Find where the given text appears and provide that cell's center as [x, y] coordinate. 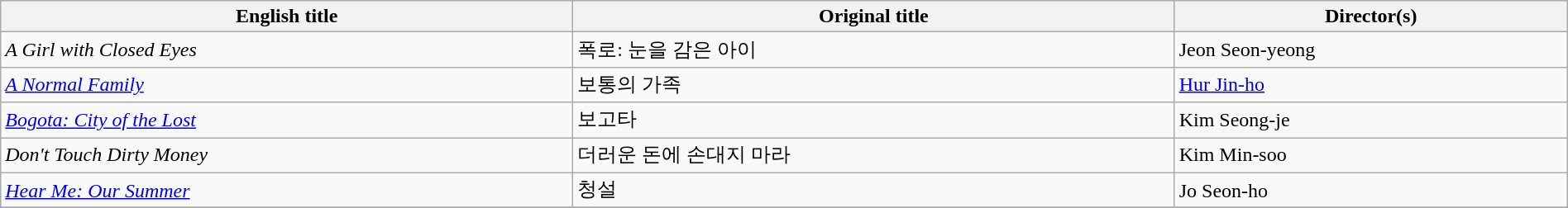
Kim Min-soo [1371, 155]
Jo Seon-ho [1371, 190]
Bogota: City of the Lost [287, 121]
폭로: 눈을 감은 아이 [873, 50]
English title [287, 17]
Hur Jin-ho [1371, 84]
더러운 돈에 손대지 마라 [873, 155]
Director(s) [1371, 17]
Hear Me: Our Summer [287, 190]
Jeon Seon-yeong [1371, 50]
보고타 [873, 121]
Kim Seong-je [1371, 121]
보통의 가족 [873, 84]
A Normal Family [287, 84]
Don't Touch Dirty Money [287, 155]
청설 [873, 190]
Original title [873, 17]
A Girl with Closed Eyes [287, 50]
